Determine the [X, Y] coordinate at the center of the cell enclosing the given text.  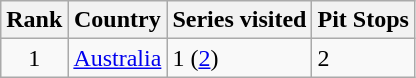
Rank [34, 20]
1 [34, 58]
Series visited [240, 20]
2 [363, 58]
Australia [118, 58]
Country [118, 20]
Pit Stops [363, 20]
1 (2) [240, 58]
